Extract the [X, Y] coordinate from the center of the cell holding the provided text.  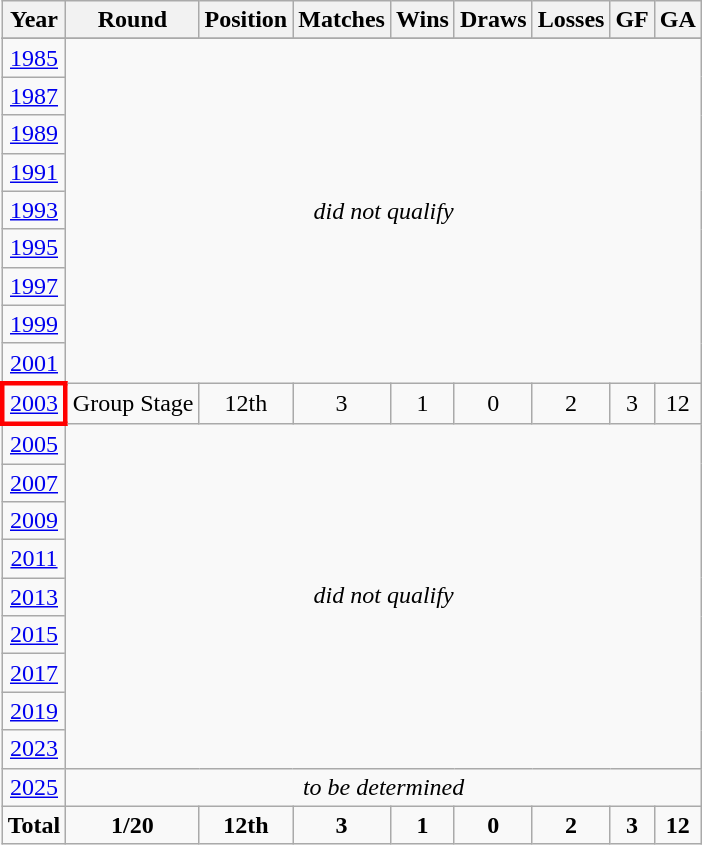
2019 [34, 711]
2025 [34, 787]
2015 [34, 635]
Total [34, 825]
2017 [34, 673]
Losses [571, 20]
1989 [34, 134]
2009 [34, 521]
GF [632, 20]
to be determined [384, 787]
Position [246, 20]
Round [132, 20]
2005 [34, 444]
1997 [34, 286]
1987 [34, 96]
Matches [342, 20]
2023 [34, 749]
Year [34, 20]
1/20 [132, 825]
2013 [34, 597]
2007 [34, 483]
1999 [34, 324]
1991 [34, 172]
1993 [34, 210]
2001 [34, 363]
2011 [34, 559]
Draws [493, 20]
Group Stage [132, 404]
1995 [34, 248]
GA [678, 20]
1985 [34, 58]
2003 [34, 404]
Wins [422, 20]
